Search for the cell housing the specified text and yield its [x, y] center coordinate. 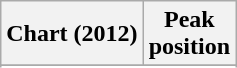
Chart (2012) [72, 34]
Peakposition [189, 34]
